Return the (X, Y) coordinate for the center point of the cell that contains the specified text.  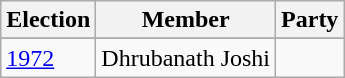
Election (48, 20)
1972 (48, 58)
Dhrubanath Joshi (186, 58)
Member (186, 20)
Party (310, 20)
